Pinpoint the cell where the given text exists, returning its [X, Y] midpoint coordinate. 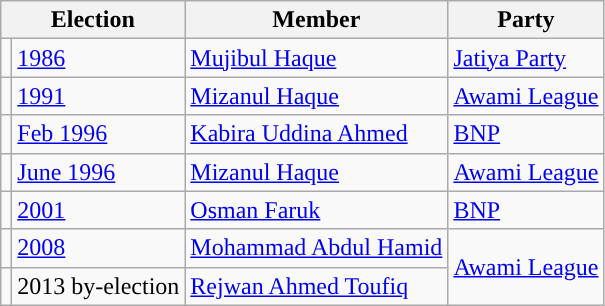
Mujibul Haque [316, 58]
1991 [98, 96]
2013 by-election [98, 286]
Jatiya Party [526, 58]
2001 [98, 210]
Osman Faruk [316, 210]
Election [93, 20]
1986 [98, 58]
Kabira Uddina Ahmed [316, 134]
Member [316, 20]
Mohammad Abdul Hamid [316, 248]
Party [526, 20]
Rejwan Ahmed Toufiq [316, 286]
June 1996 [98, 172]
2008 [98, 248]
Feb 1996 [98, 134]
